Locate the cell with the specified text and output its (X, Y) center coordinate. 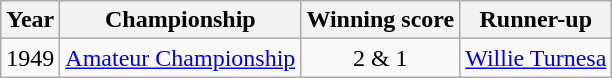
Amateur Championship (180, 58)
1949 (30, 58)
Runner-up (536, 20)
Winning score (380, 20)
Willie Turnesa (536, 58)
2 & 1 (380, 58)
Year (30, 20)
Championship (180, 20)
